Pinpoint the cell where the given text exists, returning its [X, Y] midpoint coordinate. 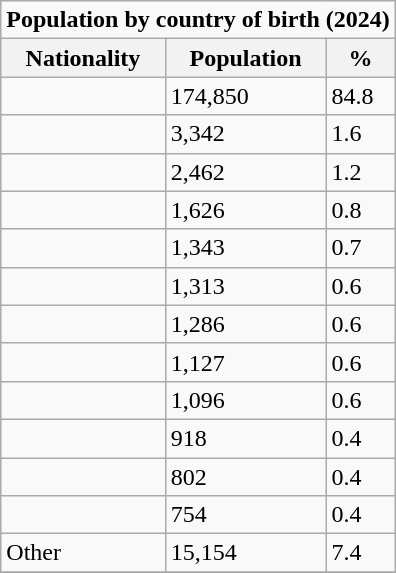
918 [246, 438]
754 [246, 515]
1,096 [246, 400]
1,626 [246, 210]
Population [246, 58]
1,343 [246, 248]
2,462 [246, 172]
15,154 [246, 553]
7.4 [360, 553]
0.7 [360, 248]
1.6 [360, 134]
174,850 [246, 96]
Population by country of birth (2024) [198, 20]
Nationality [83, 58]
1,286 [246, 324]
1.2 [360, 172]
1,127 [246, 362]
0.8 [360, 210]
% [360, 58]
3,342 [246, 134]
Other [83, 553]
802 [246, 477]
1,313 [246, 286]
84.8 [360, 96]
